Locate the cell with the specified text and output its (x, y) center coordinate. 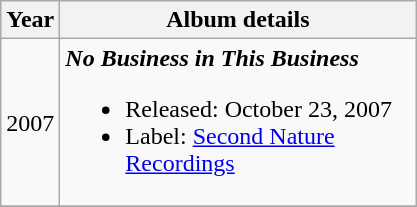
No Business in This BusinessReleased: October 23, 2007Label: Second Nature Recordings (238, 122)
2007 (30, 122)
Year (30, 20)
Album details (238, 20)
